Scan for the cell matching the given text and deliver its (x, y) coordinate at center. 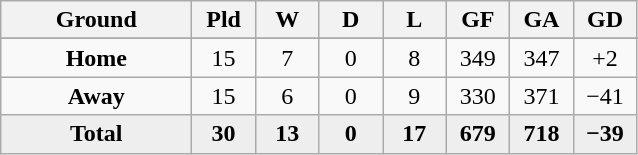
347 (542, 58)
13 (287, 134)
718 (542, 134)
GF (478, 20)
6 (287, 96)
30 (224, 134)
8 (414, 58)
W (287, 20)
Total (96, 134)
371 (542, 96)
Home (96, 58)
D (351, 20)
−39 (605, 134)
17 (414, 134)
+2 (605, 58)
349 (478, 58)
Pld (224, 20)
679 (478, 134)
−41 (605, 96)
7 (287, 58)
L (414, 20)
GD (605, 20)
9 (414, 96)
Ground (96, 20)
GA (542, 20)
Away (96, 96)
330 (478, 96)
